Identify which cell holds the provided text, then report its (X, Y) central coordinate. 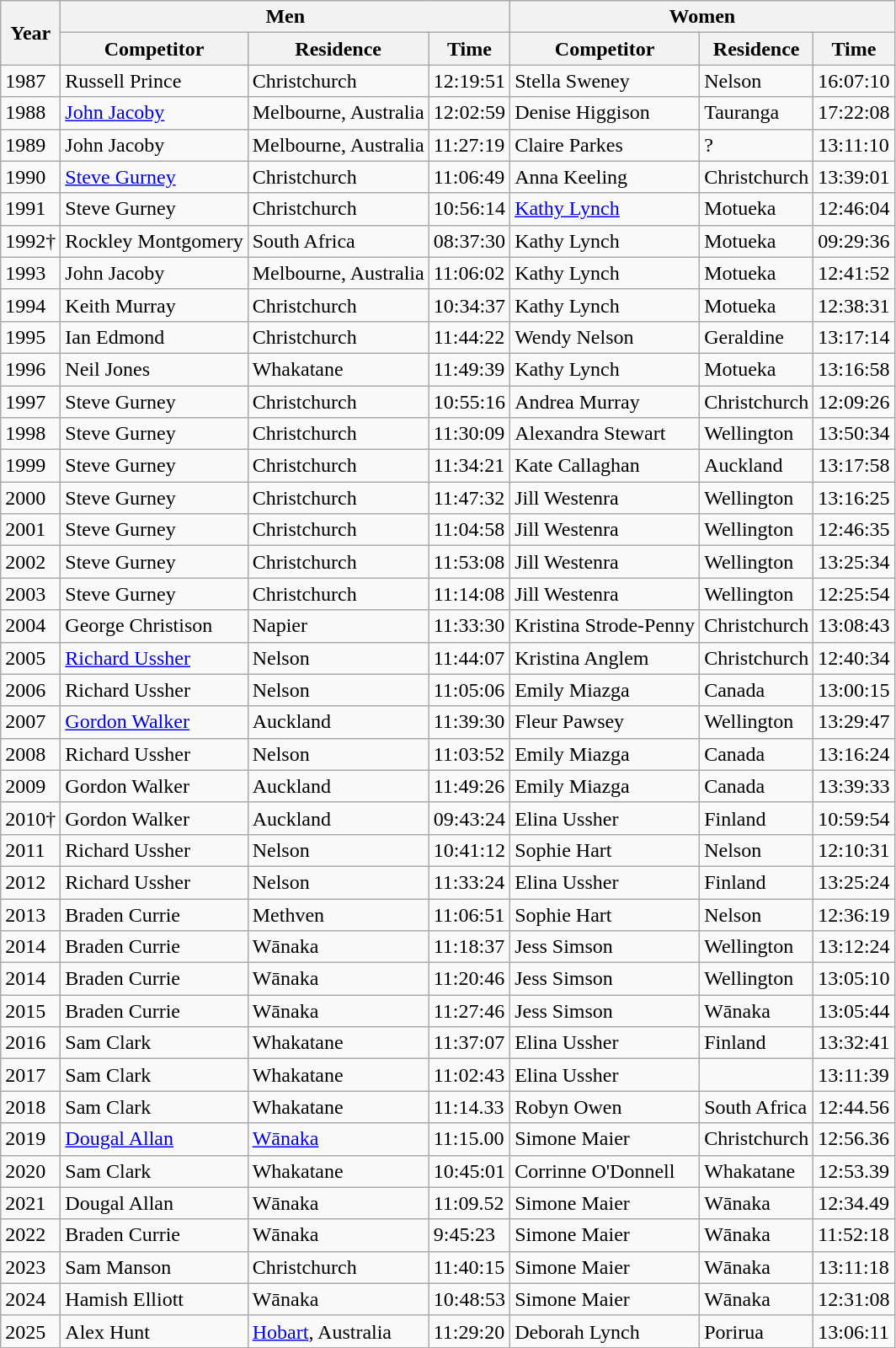
12:44.56 (854, 1107)
09:29:36 (854, 241)
1997 (30, 402)
2001 (30, 530)
13:32:41 (854, 1043)
12:10:31 (854, 850)
1994 (30, 305)
13:11:18 (854, 1267)
2025 (30, 1331)
Men (285, 17)
Porirua (756, 1331)
Methven (339, 914)
Women (702, 17)
11:37:07 (469, 1043)
Kristina Strode-Penny (605, 626)
11:27:46 (469, 1011)
2006 (30, 690)
11:33:24 (469, 882)
Corrinne O'Donnell (605, 1171)
11:29:20 (469, 1331)
13:39:33 (854, 786)
Deborah Lynch (605, 1331)
11:33:30 (469, 626)
12:46:04 (854, 209)
12:19:51 (469, 81)
1989 (30, 145)
13:29:47 (854, 722)
Kristina Anglem (605, 658)
11:34:21 (469, 466)
13:17:14 (854, 337)
1996 (30, 369)
Alex Hunt (154, 1331)
2012 (30, 882)
11:18:37 (469, 947)
11:15.00 (469, 1139)
12:40:34 (854, 658)
2000 (30, 498)
10:56:14 (469, 209)
11:53:08 (469, 562)
2002 (30, 562)
1991 (30, 209)
12:36:19 (854, 914)
Tauranga (756, 113)
11:49:39 (469, 369)
Alexandra Stewart (605, 434)
Keith Murray (154, 305)
2013 (30, 914)
12:53.39 (854, 1171)
2005 (30, 658)
Neil Jones (154, 369)
10:45:01 (469, 1171)
2011 (30, 850)
2020 (30, 1171)
12:25:54 (854, 594)
11:52:18 (854, 1235)
Hamish Elliott (154, 1299)
2021 (30, 1203)
1990 (30, 177)
Andrea Murray (605, 402)
13:16:58 (854, 369)
Geraldine (756, 337)
11:04:58 (469, 530)
Kate Callaghan (605, 466)
10:34:37 (469, 305)
13:16:25 (854, 498)
Hobart, Australia (339, 1331)
13:00:15 (854, 690)
11:06:49 (469, 177)
Sam Manson (154, 1267)
12:56.36 (854, 1139)
1999 (30, 466)
11:03:52 (469, 754)
1988 (30, 113)
Robyn Owen (605, 1107)
2003 (30, 594)
11:47:32 (469, 498)
Russell Prince (154, 81)
12:38:31 (854, 305)
10:48:53 (469, 1299)
13:25:24 (854, 882)
1995 (30, 337)
11:06:51 (469, 914)
2007 (30, 722)
13:11:10 (854, 145)
9:45:23 (469, 1235)
2016 (30, 1043)
1993 (30, 273)
11:40:15 (469, 1267)
1992† (30, 241)
13:25:34 (854, 562)
2023 (30, 1267)
13:17:58 (854, 466)
11:20:46 (469, 979)
Fleur Pawsey (605, 722)
13:50:34 (854, 434)
13:06:11 (854, 1331)
2004 (30, 626)
George Christison (154, 626)
2009 (30, 786)
Ian Edmond (154, 337)
13:39:01 (854, 177)
13:16:24 (854, 754)
11:14.33 (469, 1107)
2010† (30, 818)
11:39:30 (469, 722)
13:05:10 (854, 979)
10:55:16 (469, 402)
Wendy Nelson (605, 337)
12:34.49 (854, 1203)
1998 (30, 434)
Claire Parkes (605, 145)
13:05:44 (854, 1011)
11:06:02 (469, 273)
1987 (30, 81)
10:59:54 (854, 818)
11:49:26 (469, 786)
2022 (30, 1235)
2019 (30, 1139)
Year (30, 33)
2018 (30, 1107)
13:08:43 (854, 626)
11:44:07 (469, 658)
08:37:30 (469, 241)
10:41:12 (469, 850)
? (756, 145)
2017 (30, 1075)
11:02:43 (469, 1075)
11:09.52 (469, 1203)
2024 (30, 1299)
Stella Sweney (605, 81)
12:41:52 (854, 273)
12:46:35 (854, 530)
Rockley Montgomery (154, 241)
11:14:08 (469, 594)
2008 (30, 754)
11:30:09 (469, 434)
11:44:22 (469, 337)
2015 (30, 1011)
17:22:08 (854, 113)
Napier (339, 626)
12:31:08 (854, 1299)
11:05:06 (469, 690)
11:27:19 (469, 145)
16:07:10 (854, 81)
13:11:39 (854, 1075)
Anna Keeling (605, 177)
12:09:26 (854, 402)
12:02:59 (469, 113)
Denise Higgison (605, 113)
13:12:24 (854, 947)
09:43:24 (469, 818)
